For the text-containing cell, return its midpoint in (x, y) coordinate format. 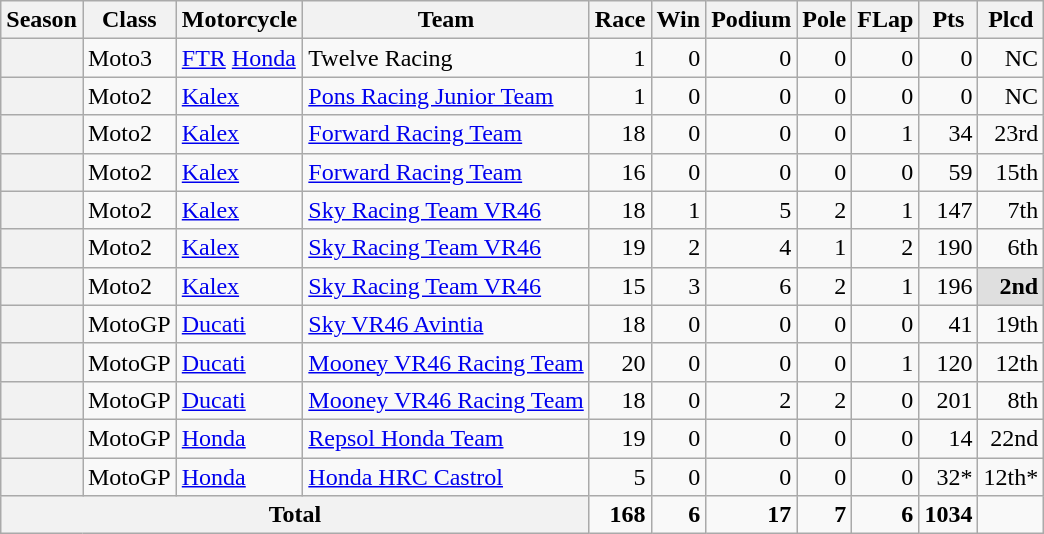
Win (678, 20)
FLap (886, 20)
Repsol Honda Team (446, 438)
196 (948, 286)
14 (948, 438)
12th (1011, 362)
168 (620, 515)
20 (620, 362)
190 (948, 248)
15th (1011, 172)
12th* (1011, 477)
Moto3 (129, 58)
34 (948, 134)
8th (1011, 400)
Class (129, 20)
23rd (1011, 134)
3 (678, 286)
Honda HRC Castrol (446, 477)
7 (824, 515)
120 (948, 362)
16 (620, 172)
2nd (1011, 286)
19th (1011, 324)
41 (948, 324)
Plcd (1011, 20)
Twelve Racing (446, 58)
Motorcycle (240, 20)
201 (948, 400)
59 (948, 172)
Race (620, 20)
Season (42, 20)
Sky VR46 Avintia (446, 324)
Pole (824, 20)
FTR Honda (240, 58)
Podium (752, 20)
32* (948, 477)
4 (752, 248)
22nd (1011, 438)
Total (296, 515)
1034 (948, 515)
17 (752, 515)
Team (446, 20)
Pons Racing Junior Team (446, 96)
6th (1011, 248)
Pts (948, 20)
15 (620, 286)
147 (948, 210)
7th (1011, 210)
